For the text-containing cell, return its midpoint in [x, y] coordinate format. 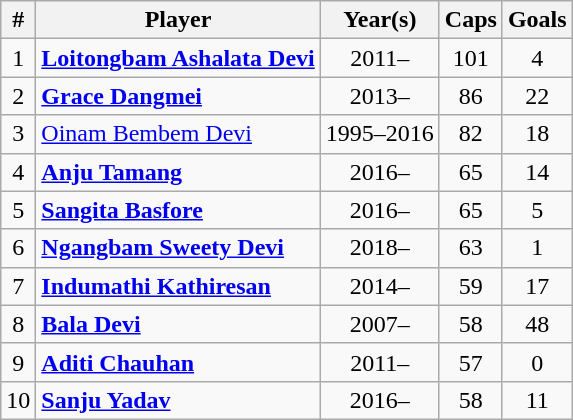
101 [470, 58]
63 [470, 248]
Anju Tamang [178, 172]
2014– [380, 286]
2 [18, 96]
57 [470, 362]
Sanju Yadav [178, 400]
0 [537, 362]
11 [537, 400]
# [18, 20]
Player [178, 20]
17 [537, 286]
7 [18, 286]
8 [18, 324]
6 [18, 248]
48 [537, 324]
Goals [537, 20]
Caps [470, 20]
14 [537, 172]
2007– [380, 324]
Bala Devi [178, 324]
59 [470, 286]
Indumathi Kathiresan [178, 286]
Ngangbam Sweety Devi [178, 248]
18 [537, 134]
86 [470, 96]
2013– [380, 96]
10 [18, 400]
Grace Dangmei [178, 96]
Oinam Bembem Devi [178, 134]
Sangita Basfore [178, 210]
2018– [380, 248]
9 [18, 362]
82 [470, 134]
Year(s) [380, 20]
Aditi Chauhan [178, 362]
22 [537, 96]
1995–2016 [380, 134]
3 [18, 134]
Loitongbam Ashalata Devi [178, 58]
